Return the [X, Y] coordinate for the center point of the cell that contains the specified text.  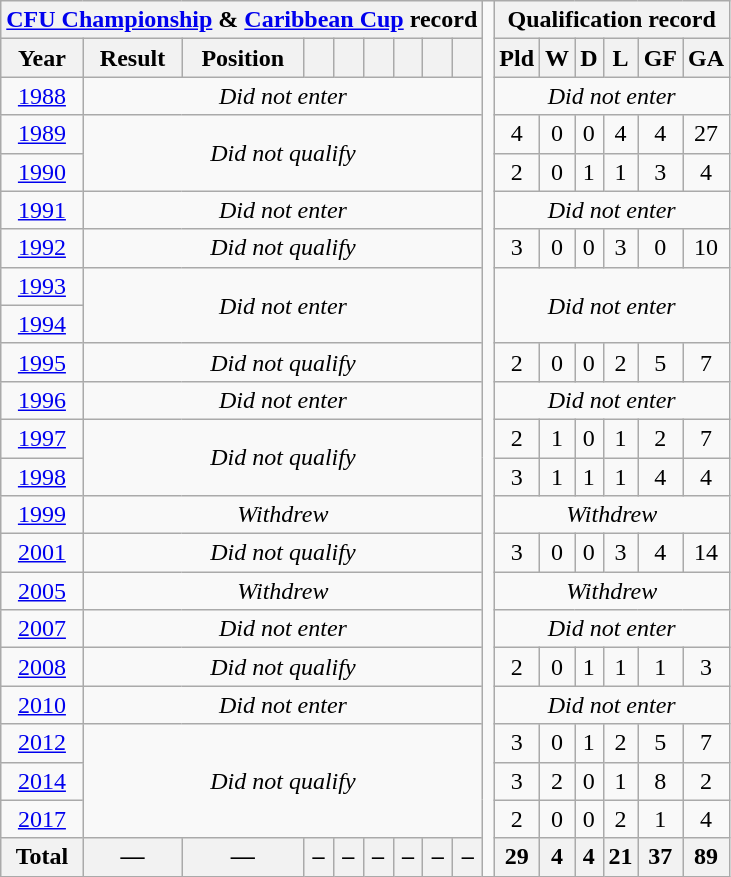
89 [706, 857]
Year [42, 58]
CFU Championship & Caribbean Cup record [242, 20]
2005 [42, 591]
Position [242, 58]
1995 [42, 362]
1989 [42, 134]
2001 [42, 553]
D [589, 58]
14 [706, 553]
Result [132, 58]
1991 [42, 210]
2008 [42, 667]
Qualification record [612, 20]
L [620, 58]
Pld [517, 58]
2012 [42, 743]
10 [706, 248]
1999 [42, 515]
1993 [42, 286]
2007 [42, 629]
1998 [42, 477]
2017 [42, 819]
GA [706, 58]
2010 [42, 705]
1994 [42, 324]
1997 [42, 438]
2014 [42, 781]
GF [660, 58]
8 [660, 781]
29 [517, 857]
1990 [42, 172]
37 [660, 857]
21 [620, 857]
1988 [42, 96]
27 [706, 134]
1996 [42, 400]
W [558, 58]
Total [42, 857]
1992 [42, 248]
